Search for the cell housing the specified text and yield its [X, Y] center coordinate. 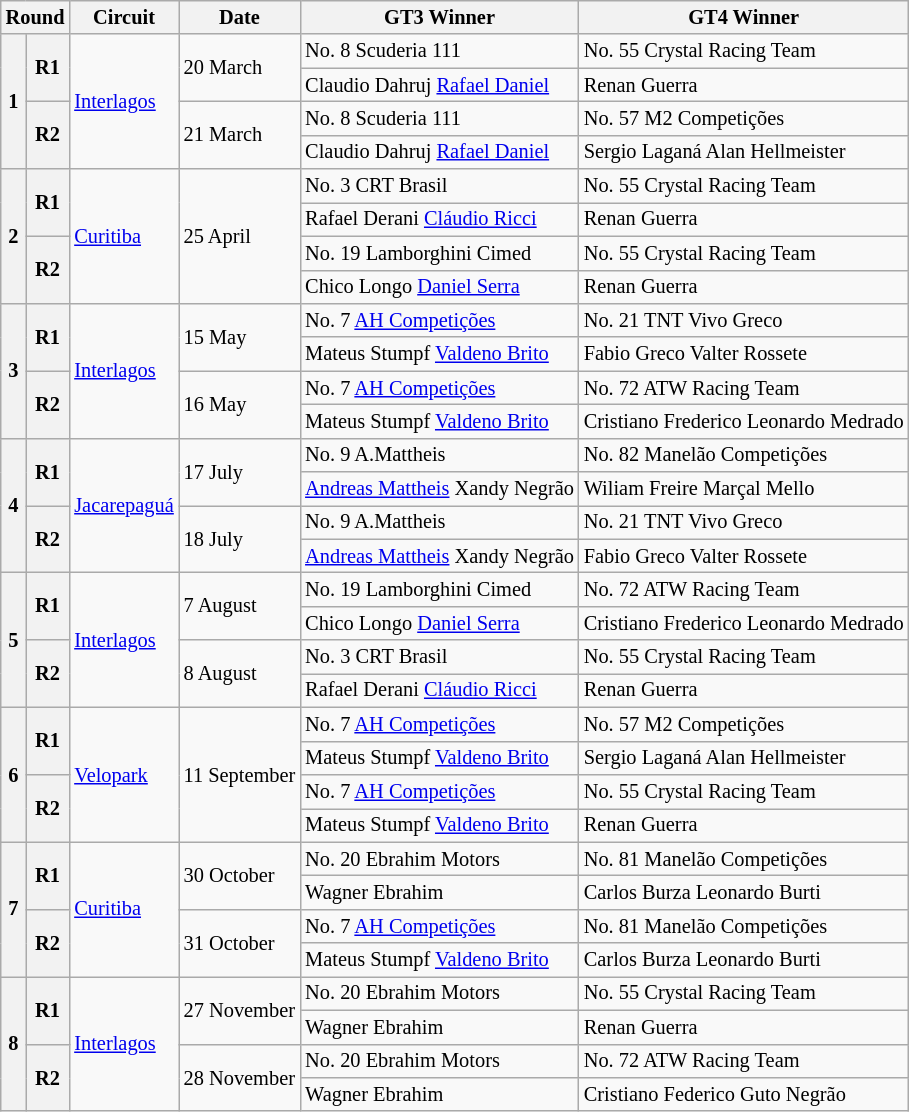
Round [36, 17]
31 October [240, 942]
Velopark [124, 774]
GT4 Winner [744, 17]
17 July [240, 472]
20 March [240, 68]
Circuit [124, 17]
No. 82 Manelão Competições [744, 455]
6 [14, 774]
8 August [240, 674]
30 October [240, 876]
GT3 Winner [440, 17]
25 April [240, 236]
11 September [240, 774]
4 [14, 506]
3 [14, 370]
16 May [240, 404]
18 July [240, 538]
21 March [240, 134]
1 [14, 102]
Cristiano Federico Guto Negrão [744, 1094]
Jacarepaguá [124, 506]
28 November [240, 1078]
5 [14, 640]
Wiliam Freire Marçal Mello [744, 489]
15 May [240, 336]
7 [14, 910]
Date [240, 17]
27 November [240, 1010]
7 August [240, 606]
2 [14, 236]
8 [14, 1044]
